Provide the (x, y) coordinate of the cell's center where the given text is located.  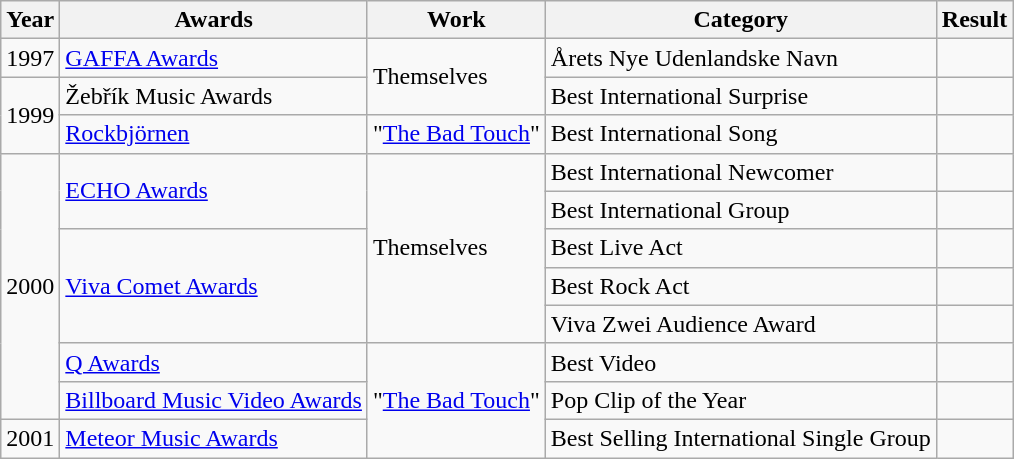
Viva Zwei Audience Award (740, 324)
Year (30, 20)
Viva Comet Awards (214, 286)
Best International Newcomer (740, 172)
Best Rock Act (740, 286)
2001 (30, 438)
Work (456, 20)
Awards (214, 20)
Best Live Act (740, 248)
1997 (30, 58)
Best Selling International Single Group (740, 438)
GAFFA Awards (214, 58)
ECHO Awards (214, 191)
Best Video (740, 362)
Billboard Music Video Awards (214, 400)
Best International Song (740, 134)
Best International Group (740, 210)
Meteor Music Awards (214, 438)
Årets Nye Udenlandske Navn (740, 58)
Result (974, 20)
Žebřík Music Awards (214, 96)
2000 (30, 286)
Rockbjörnen (214, 134)
Q Awards (214, 362)
1999 (30, 115)
Best International Surprise (740, 96)
Pop Clip of the Year (740, 400)
Category (740, 20)
